Return the (X, Y) coordinate for the center point of the cell that contains the specified text.  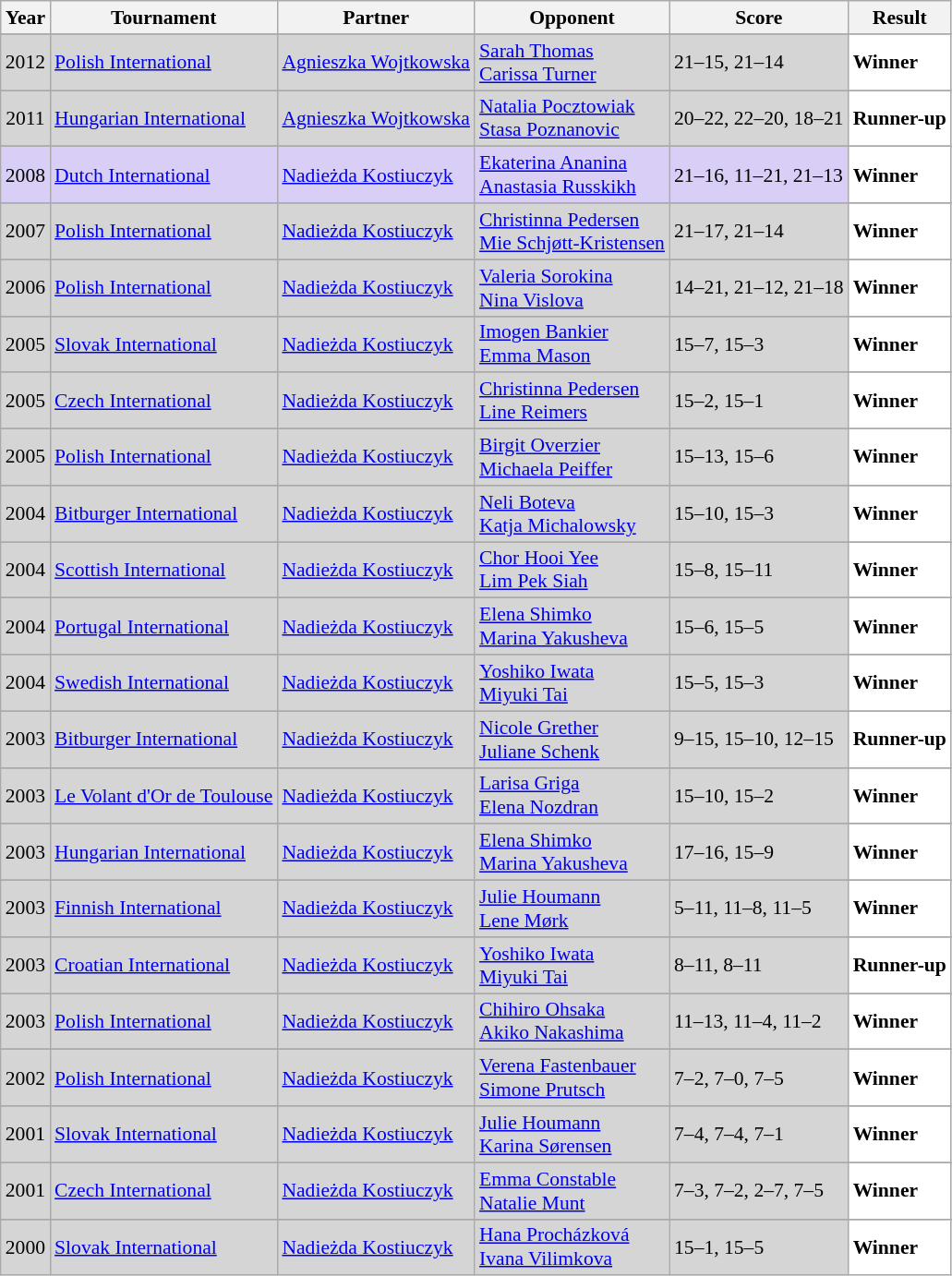
7–3, 7–2, 2–7, 7–5 (759, 1191)
Scottish International (163, 571)
Swedish International (163, 683)
Ekaterina Ananina Anastasia Russkikh (572, 175)
Christinna Pedersen Line Reimers (572, 401)
Neli Boteva Katja Michalowsky (572, 513)
Chor Hooi Yee Lim Pek Siah (572, 571)
Imogen Bankier Emma Mason (572, 343)
Partner (376, 18)
Valeria Sorokina Nina Vislova (572, 288)
15–10, 15–2 (759, 796)
11–13, 11–4, 11–2 (759, 1021)
Year (26, 18)
15–8, 15–11 (759, 571)
Portugal International (163, 626)
Chihiro Ohsaka Akiko Nakashima (572, 1021)
Birgit Overzier Michaela Peiffer (572, 458)
7–4, 7–4, 7–1 (759, 1134)
2007 (26, 231)
5–11, 11–8, 11–5 (759, 909)
Sarah Thomas Carissa Turner (572, 63)
21–15, 21–14 (759, 63)
Nicole Grether Juliane Schenk (572, 739)
Larisa Griga Elena Nozdran (572, 796)
15–5, 15–3 (759, 683)
2000 (26, 1246)
Christinna Pedersen Mie Schjøtt-Kristensen (572, 231)
Julie Houmann Karina Sørensen (572, 1134)
Score (759, 18)
Hana Procházková Ivana Vilimkova (572, 1246)
2011 (26, 118)
2002 (26, 1078)
Julie Houmann Lene Mørk (572, 909)
Croatian International (163, 966)
17–16, 15–9 (759, 853)
Le Volant d'Or de Toulouse (163, 796)
Finnish International (163, 909)
15–2, 15–1 (759, 401)
15–7, 15–3 (759, 343)
21–17, 21–14 (759, 231)
Result (899, 18)
15–13, 15–6 (759, 458)
Natalia Pocztowiak Stasa Poznanovic (572, 118)
21–16, 11–21, 21–13 (759, 175)
Dutch International (163, 175)
20–22, 22–20, 18–21 (759, 118)
9–15, 15–10, 12–15 (759, 739)
Emma Constable Natalie Munt (572, 1191)
14–21, 21–12, 21–18 (759, 288)
2012 (26, 63)
15–10, 15–3 (759, 513)
2008 (26, 175)
Verena Fastenbauer Simone Prutsch (572, 1078)
8–11, 8–11 (759, 966)
2006 (26, 288)
15–6, 15–5 (759, 626)
7–2, 7–0, 7–5 (759, 1078)
Opponent (572, 18)
Tournament (163, 18)
15–1, 15–5 (759, 1246)
